Detect which cell encompasses the target text, then output its [X, Y] center coordinate. 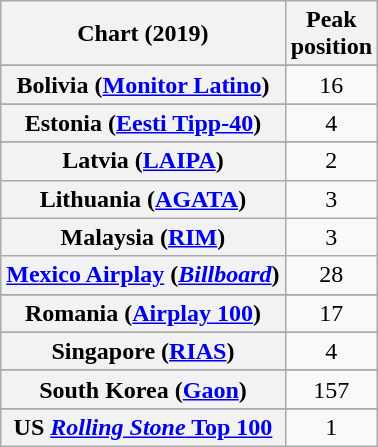
Malaysia (RIM) [143, 237]
Bolivia (Monitor Latino) [143, 85]
17 [331, 313]
Mexico Airplay (Billboard) [143, 275]
157 [331, 389]
US Rolling Stone Top 100 [143, 427]
2 [331, 161]
Lithuania (AGATA) [143, 199]
Chart (2019) [143, 34]
1 [331, 427]
Singapore (RIAS) [143, 351]
28 [331, 275]
16 [331, 85]
Peakposition [331, 34]
South Korea (Gaon) [143, 389]
Latvia (LAIPA) [143, 161]
Romania (Airplay 100) [143, 313]
Estonia (Eesti Tipp-40) [143, 123]
